Scan for the cell matching the given text and deliver its [X, Y] coordinate at center. 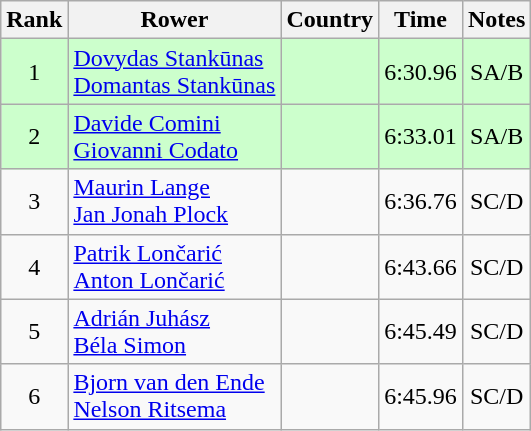
6:33.01 [421, 136]
Maurin LangeJan Jonah Plock [174, 202]
Adrián JuhászBéla Simon [174, 332]
Notes [496, 20]
6 [34, 396]
Dovydas StankūnasDomantas Stankūnas [174, 72]
6:30.96 [421, 72]
Rank [34, 20]
1 [34, 72]
2 [34, 136]
6:36.76 [421, 202]
4 [34, 266]
Davide CominiGiovanni Codato [174, 136]
6:43.66 [421, 266]
Bjorn van den EndeNelson Ritsema [174, 396]
Patrik LončarićAnton Lončarić [174, 266]
6:45.49 [421, 332]
6:45.96 [421, 396]
Country [330, 20]
Rower [174, 20]
5 [34, 332]
3 [34, 202]
Time [421, 20]
